Return the [x, y] coordinate for the center point of the cell that contains the specified text.  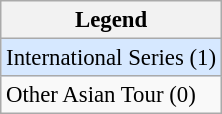
Legend [112, 20]
International Series (1) [112, 58]
Other Asian Tour (0) [112, 95]
